Pinpoint the cell where the given text exists, returning its (X, Y) midpoint coordinate. 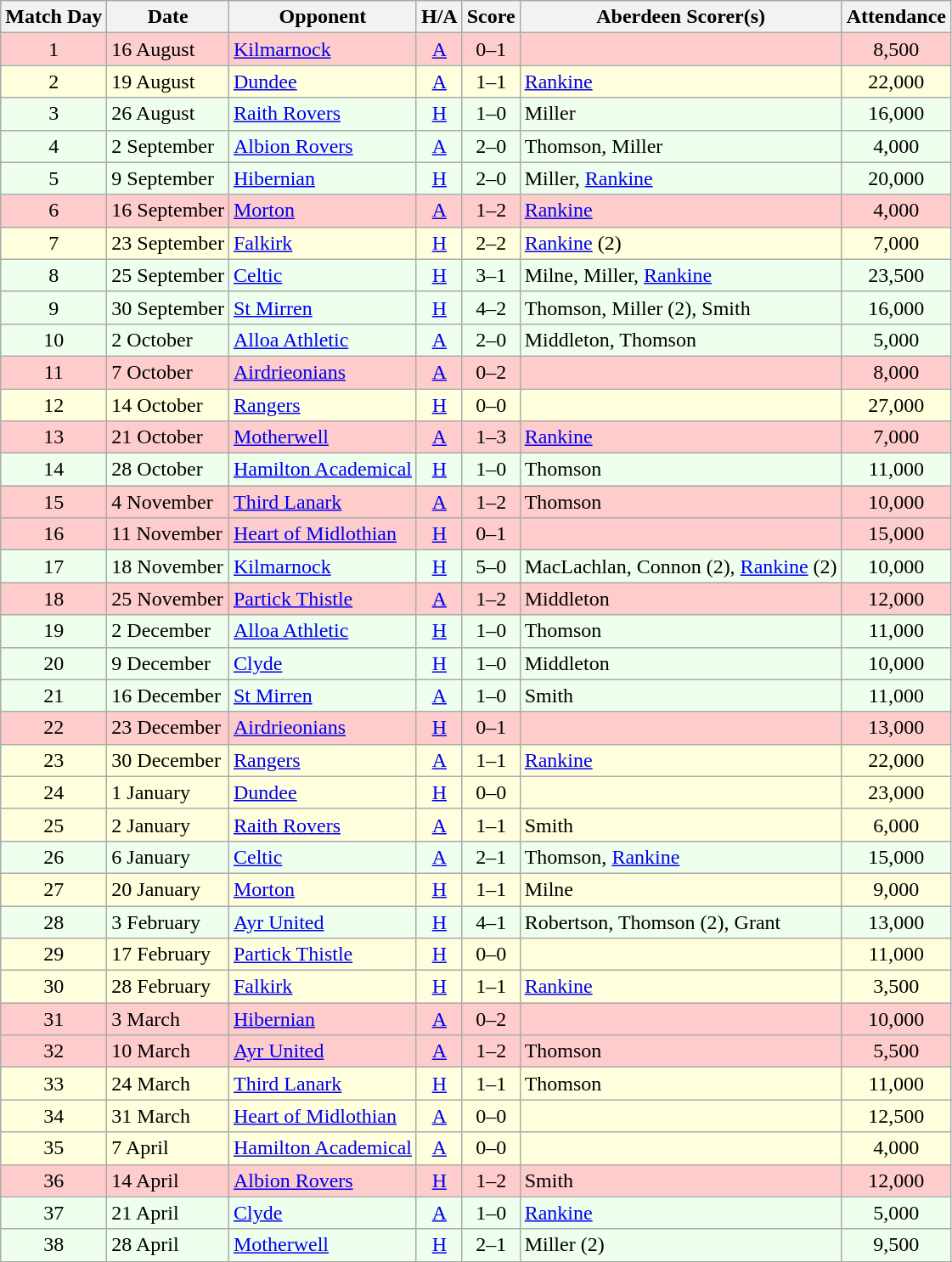
19 August (168, 82)
3,500 (896, 987)
30 September (168, 307)
35 (54, 1148)
32 (54, 1051)
Aberdeen Scorer(s) (681, 17)
29 (54, 955)
4–1 (491, 921)
22 (54, 728)
5 (54, 178)
11 (54, 372)
33 (54, 1084)
30 (54, 987)
26 August (168, 114)
31 March (168, 1116)
16 September (168, 211)
5,500 (896, 1051)
18 November (168, 566)
16 August (168, 49)
28 February (168, 987)
19 (54, 631)
21 April (168, 1213)
7 (54, 243)
15 (54, 502)
Thomson, Miller (2), Smith (681, 307)
Middleton, Thomson (681, 340)
28 (54, 921)
Attendance (896, 17)
Milne, Miller, Rankine (681, 275)
2–2 (491, 243)
Date (168, 17)
31 (54, 1019)
1–3 (491, 437)
17 February (168, 955)
7 October (168, 372)
9 December (168, 663)
16 (54, 534)
6 January (168, 857)
28 April (168, 1245)
23,000 (896, 792)
Match Day (54, 17)
38 (54, 1245)
21 (54, 696)
21 October (168, 437)
23 September (168, 243)
5–0 (491, 566)
10 (54, 340)
MacLachlan, Connon (2), Rankine (2) (681, 566)
2 January (168, 825)
24 (54, 792)
23 December (168, 728)
36 (54, 1180)
25 September (168, 275)
3–1 (491, 275)
1 January (168, 792)
14 October (168, 405)
23,500 (896, 275)
24 March (168, 1084)
14 April (168, 1180)
6 (54, 211)
4 November (168, 502)
8,500 (896, 49)
8 (54, 275)
25 November (168, 599)
14 (54, 470)
10 March (168, 1051)
18 (54, 599)
Rankine (2) (681, 243)
12,500 (896, 1116)
13 (54, 437)
30 December (168, 760)
2 October (168, 340)
9 September (168, 178)
27,000 (896, 405)
9,000 (896, 889)
3 (54, 114)
Score (491, 17)
27 (54, 889)
17 (54, 566)
3 February (168, 921)
16 December (168, 696)
3 March (168, 1019)
7 April (168, 1148)
4–2 (491, 307)
Opponent (323, 17)
1 (54, 49)
9,500 (896, 1245)
25 (54, 825)
H/A (439, 17)
Robertson, Thomson (2), Grant (681, 921)
20,000 (896, 178)
8,000 (896, 372)
Miller (2) (681, 1245)
9 (54, 307)
26 (54, 857)
Thomson, Rankine (681, 857)
34 (54, 1116)
Miller (681, 114)
Milne (681, 889)
4 (54, 146)
20 (54, 663)
2 December (168, 631)
2 September (168, 146)
20 January (168, 889)
6,000 (896, 825)
2 (54, 82)
37 (54, 1213)
12 (54, 405)
23 (54, 760)
Miller, Rankine (681, 178)
11 November (168, 534)
28 October (168, 470)
Thomson, Miller (681, 146)
